Provide the (X, Y) coordinate of the cell's center where the given text is located.  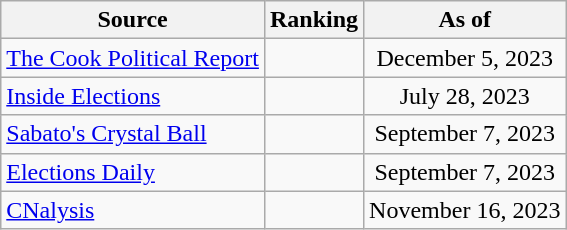
November 16, 2023 (465, 210)
As of (465, 20)
Sabato's Crystal Ball (133, 134)
CNalysis (133, 210)
July 28, 2023 (465, 96)
Elections Daily (133, 172)
Source (133, 20)
The Cook Political Report (133, 58)
Inside Elections (133, 96)
Ranking (314, 20)
December 5, 2023 (465, 58)
